Determine the [X, Y] coordinate at the center of the cell enclosing the given text.  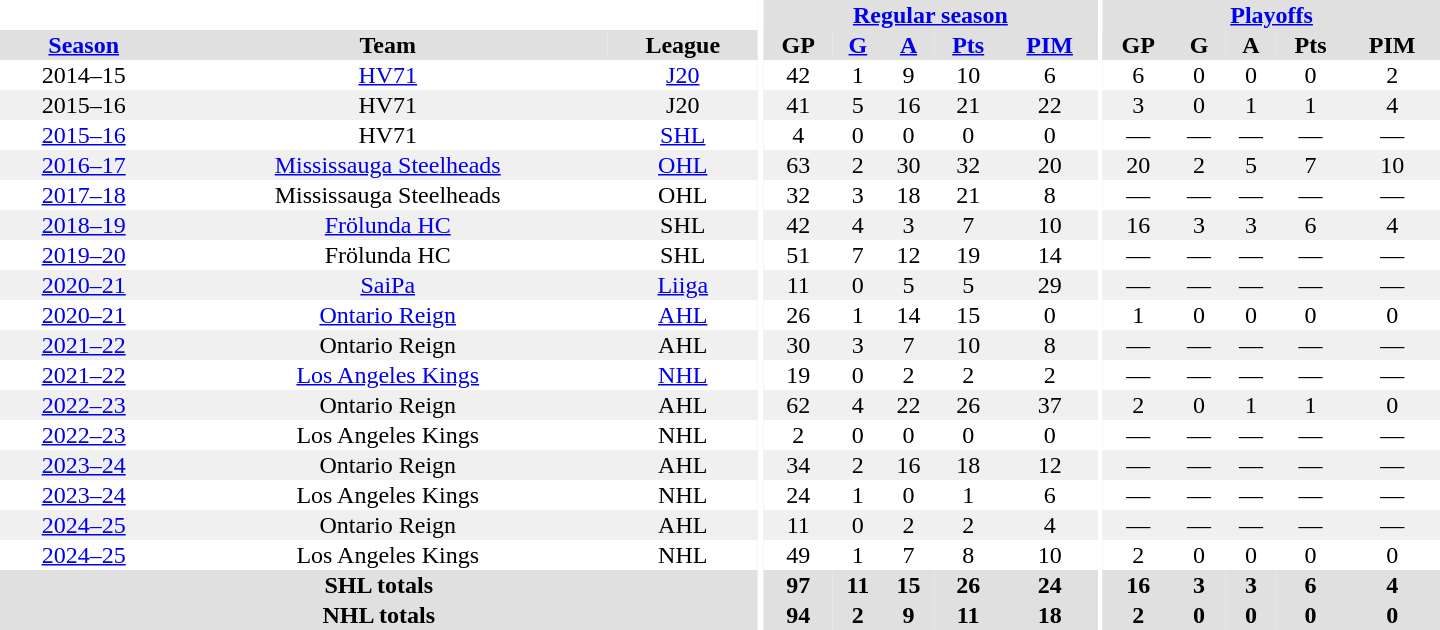
34 [798, 465]
Playoffs [1272, 15]
League [682, 45]
2019–20 [84, 255]
2016–17 [84, 165]
Team [388, 45]
51 [798, 255]
2018–19 [84, 225]
94 [798, 615]
62 [798, 405]
Season [84, 45]
41 [798, 105]
63 [798, 165]
37 [1050, 405]
29 [1050, 285]
Regular season [930, 15]
SaiPa [388, 285]
49 [798, 555]
SHL totals [379, 585]
NHL totals [379, 615]
97 [798, 585]
Liiga [682, 285]
2014–15 [84, 75]
2017–18 [84, 195]
